Capture the cell that displays the provided text and extract its (x, y) central coordinate. 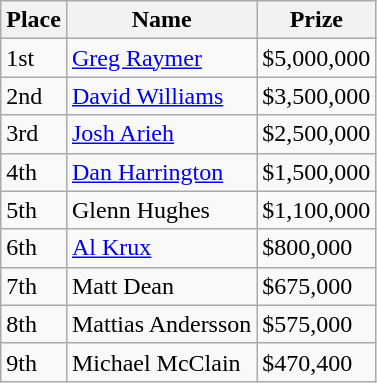
6th (34, 248)
$575,000 (316, 324)
$470,400 (316, 362)
Dan Harrington (161, 172)
Place (34, 20)
9th (34, 362)
5th (34, 210)
Name (161, 20)
1st (34, 58)
7th (34, 286)
$5,000,000 (316, 58)
4th (34, 172)
$1,100,000 (316, 210)
8th (34, 324)
3rd (34, 134)
Josh Arieh (161, 134)
David Williams (161, 96)
Michael McClain (161, 362)
2nd (34, 96)
Al Krux (161, 248)
Mattias Andersson (161, 324)
Prize (316, 20)
$675,000 (316, 286)
$3,500,000 (316, 96)
$2,500,000 (316, 134)
$1,500,000 (316, 172)
$800,000 (316, 248)
Glenn Hughes (161, 210)
Greg Raymer (161, 58)
Matt Dean (161, 286)
